Extract the (x, y) coordinate from the center of the cell holding the provided text.  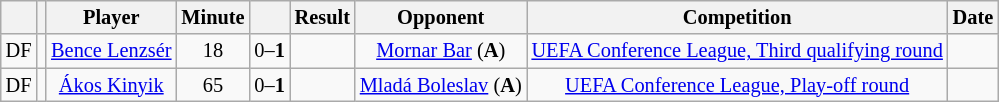
Opponent (441, 17)
UEFA Conference League, Third qualifying round (738, 51)
Ákos Kinyik (111, 85)
65 (212, 85)
Mladá Boleslav (A) (441, 85)
Player (111, 17)
Competition (738, 17)
Result (322, 17)
Bence Lenzsér (111, 51)
18 (212, 51)
UEFA Conference League, Play-off round (738, 85)
Minute (212, 17)
Date (973, 17)
Mornar Bar (A) (441, 51)
